Return the [X, Y] coordinate for the center point of the cell that contains the specified text.  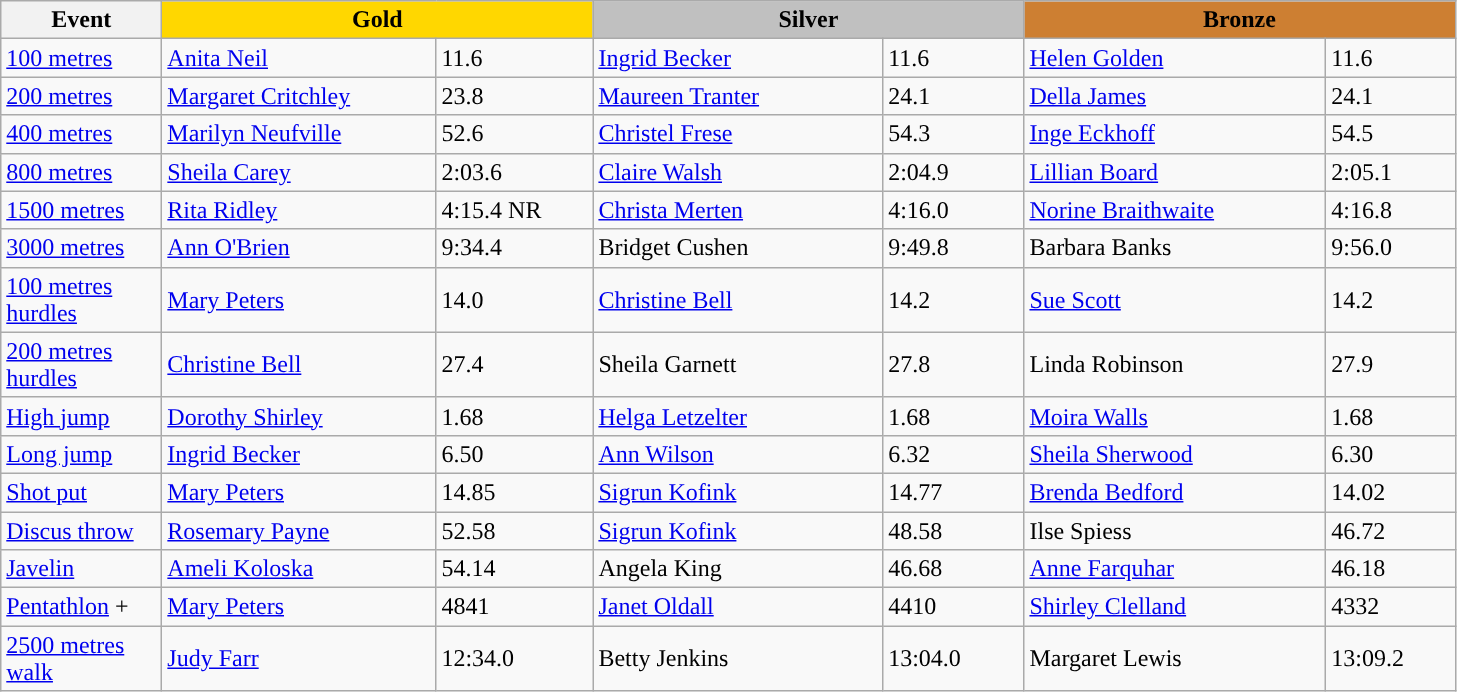
52.6 [514, 134]
2:04.9 [954, 172]
Lillian Board [1175, 172]
46.18 [1390, 569]
14.0 [514, 300]
Margaret Critchley [299, 96]
6.32 [954, 454]
Sheila Carey [299, 172]
23.8 [514, 96]
Silver [808, 20]
Claire Walsh [738, 172]
Anita Neil [299, 58]
27.8 [954, 364]
52.58 [514, 531]
Christel Frese [738, 134]
54.14 [514, 569]
Judy Farr [299, 658]
Sheila Garnett [738, 364]
Anne Farquhar [1175, 569]
Helga Letzelter [738, 416]
Margaret Lewis [1175, 658]
Ameli Koloska [299, 569]
Bronze [1240, 20]
Shirley Clelland [1175, 607]
200 metres [82, 96]
46.72 [1390, 531]
1500 metres [82, 210]
Javelin [82, 569]
13:09.2 [1390, 658]
Ann O'Brien [299, 248]
3000 metres [82, 248]
9:49.8 [954, 248]
4:15.4 NR [514, 210]
4841 [514, 607]
4332 [1390, 607]
4:16.0 [954, 210]
2:05.1 [1390, 172]
27.9 [1390, 364]
6.30 [1390, 454]
14.77 [954, 492]
Pentathlon + [82, 607]
4:16.8 [1390, 210]
Angela King [738, 569]
46.68 [954, 569]
Janet Oldall [738, 607]
Gold [378, 20]
Marilyn Neufville [299, 134]
Dorothy Shirley [299, 416]
Della James [1175, 96]
Discus throw [82, 531]
Brenda Bedford [1175, 492]
48.58 [954, 531]
9:56.0 [1390, 248]
Sue Scott [1175, 300]
Betty Jenkins [738, 658]
2500 metres walk [82, 658]
9:34.4 [514, 248]
14.85 [514, 492]
Ann Wilson [738, 454]
800 metres [82, 172]
54.3 [954, 134]
4410 [954, 607]
13:04.0 [954, 658]
Event [82, 20]
2:03.6 [514, 172]
6.50 [514, 454]
High jump [82, 416]
200 metres hurdles [82, 364]
Linda Robinson [1175, 364]
Norine Braithwaite [1175, 210]
Bridget Cushen [738, 248]
Helen Golden [1175, 58]
Sheila Sherwood [1175, 454]
Christa Merten [738, 210]
12:34.0 [514, 658]
400 metres [82, 134]
54.5 [1390, 134]
100 metres hurdles [82, 300]
27.4 [514, 364]
Long jump [82, 454]
Rita Ridley [299, 210]
14.02 [1390, 492]
Ilse Spiess [1175, 531]
Rosemary Payne [299, 531]
Inge Eckhoff [1175, 134]
Barbara Banks [1175, 248]
100 metres [82, 58]
Maureen Tranter [738, 96]
Shot put [82, 492]
Moira Walls [1175, 416]
